Search for the cell housing the specified text and yield its (x, y) center coordinate. 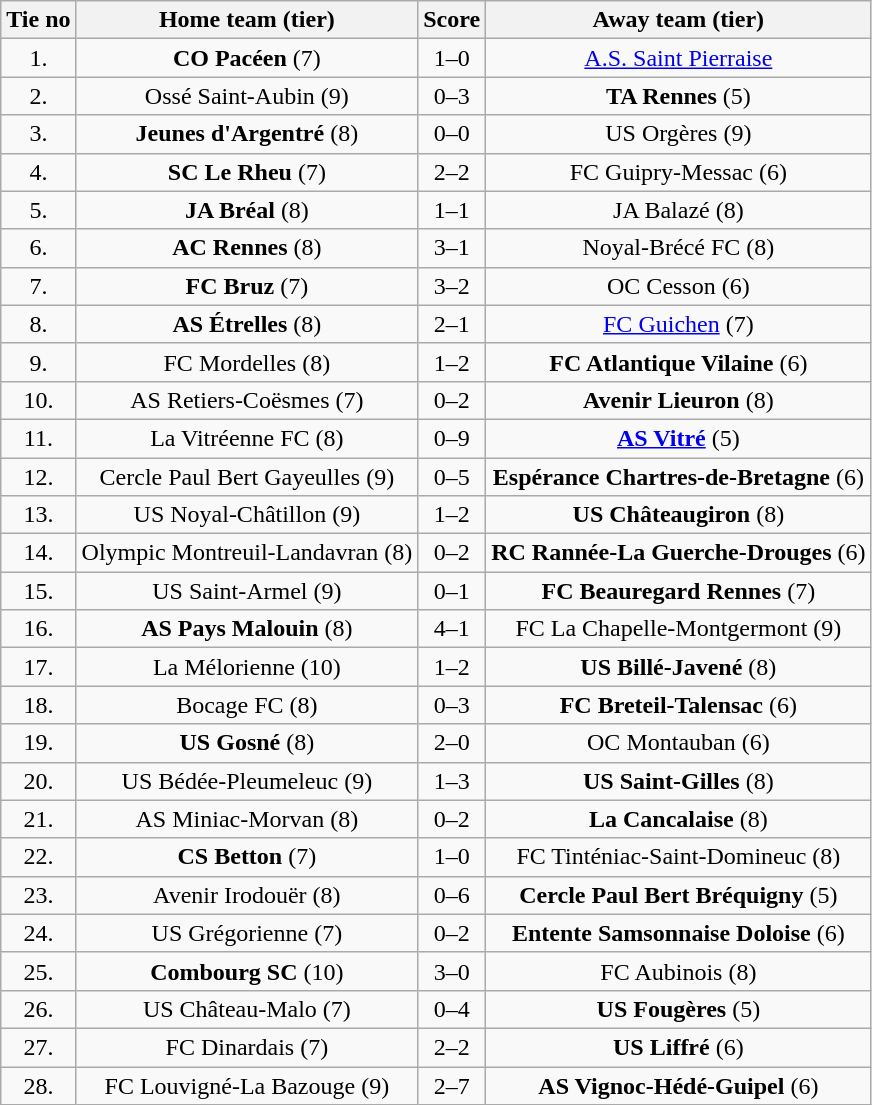
21. (38, 819)
FC Louvigné-La Bazouge (9) (247, 1085)
0–0 (452, 134)
TA Rennes (5) (678, 96)
AS Pays Malouin (8) (247, 629)
US Liffré (6) (678, 1047)
FC Breteil-Talensac (6) (678, 705)
0–5 (452, 477)
0–9 (452, 438)
9. (38, 362)
1–1 (452, 210)
Bocage FC (8) (247, 705)
RC Rannée-La Guerche-Drouges (6) (678, 553)
La Cancalaise (8) (678, 819)
SC Le Rheu (7) (247, 172)
AS Retiers-Coësmes (7) (247, 400)
18. (38, 705)
26. (38, 1009)
La Vitréenne FC (8) (247, 438)
FC Atlantique Vilaine (6) (678, 362)
Jeunes d'Argentré (8) (247, 134)
JA Balazé (8) (678, 210)
12. (38, 477)
0–6 (452, 895)
Ossé Saint-Aubin (9) (247, 96)
2–1 (452, 324)
Avenir Irodouër (8) (247, 895)
CS Betton (7) (247, 857)
3–1 (452, 248)
La Mélorienne (10) (247, 667)
AS Étrelles (8) (247, 324)
OC Cesson (6) (678, 286)
US Château-Malo (7) (247, 1009)
4. (38, 172)
Score (452, 20)
FC Aubinois (8) (678, 971)
AS Vignoc-Hédé-Guipel (6) (678, 1085)
OC Montauban (6) (678, 743)
AS Miniac-Morvan (8) (247, 819)
Olympic Montreuil-Landavran (8) (247, 553)
FC Tinténiac-Saint-Domineuc (8) (678, 857)
28. (38, 1085)
0–1 (452, 591)
FC La Chapelle-Montgermont (9) (678, 629)
Cercle Paul Bert Gayeulles (9) (247, 477)
22. (38, 857)
23. (38, 895)
FC Guipry-Messac (6) (678, 172)
Cercle Paul Bert Bréquigny (5) (678, 895)
5. (38, 210)
Combourg SC (10) (247, 971)
FC Beauregard Rennes (7) (678, 591)
US Saint-Armel (9) (247, 591)
14. (38, 553)
2. (38, 96)
US Châteaugiron (8) (678, 515)
A.S. Saint Pierraise (678, 58)
6. (38, 248)
FC Dinardais (7) (247, 1047)
4–1 (452, 629)
1–3 (452, 781)
Espérance Chartres-de-Bretagne (6) (678, 477)
16. (38, 629)
1. (38, 58)
US Grégorienne (7) (247, 933)
3–2 (452, 286)
10. (38, 400)
Entente Samsonnaise Doloise (6) (678, 933)
JA Bréal (8) (247, 210)
17. (38, 667)
13. (38, 515)
US Fougères (5) (678, 1009)
Tie no (38, 20)
US Billé-Javené (8) (678, 667)
AS Vitré (5) (678, 438)
11. (38, 438)
US Bédée-Pleumeleuc (9) (247, 781)
AC Rennes (8) (247, 248)
0–4 (452, 1009)
25. (38, 971)
FC Bruz (7) (247, 286)
2–0 (452, 743)
19. (38, 743)
24. (38, 933)
CO Pacéen (7) (247, 58)
8. (38, 324)
20. (38, 781)
Avenir Lieuron (8) (678, 400)
US Gosné (8) (247, 743)
US Orgères (9) (678, 134)
Noyal-Brécé FC (8) (678, 248)
27. (38, 1047)
FC Mordelles (8) (247, 362)
Away team (tier) (678, 20)
3–0 (452, 971)
7. (38, 286)
US Saint-Gilles (8) (678, 781)
US Noyal-Châtillon (9) (247, 515)
FC Guichen (7) (678, 324)
15. (38, 591)
Home team (tier) (247, 20)
3. (38, 134)
2–7 (452, 1085)
